Search for the cell housing the specified text and yield its (X, Y) center coordinate. 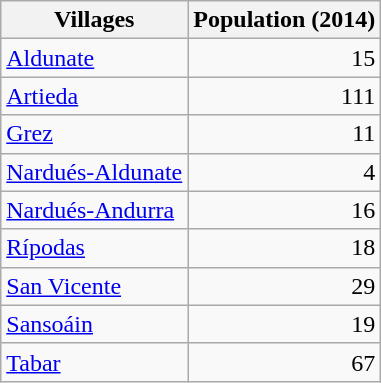
Villages (94, 20)
111 (284, 96)
Artieda (94, 96)
Tabar (94, 362)
16 (284, 210)
67 (284, 362)
Population (2014) (284, 20)
Rípodas (94, 248)
Aldunate (94, 58)
Grez (94, 134)
San Vicente (94, 286)
29 (284, 286)
Nardués-Aldunate (94, 172)
18 (284, 248)
15 (284, 58)
4 (284, 172)
Sansoáin (94, 324)
19 (284, 324)
11 (284, 134)
Nardués-Andurra (94, 210)
